Determine the [X, Y] coordinate at the center of the cell enclosing the given text.  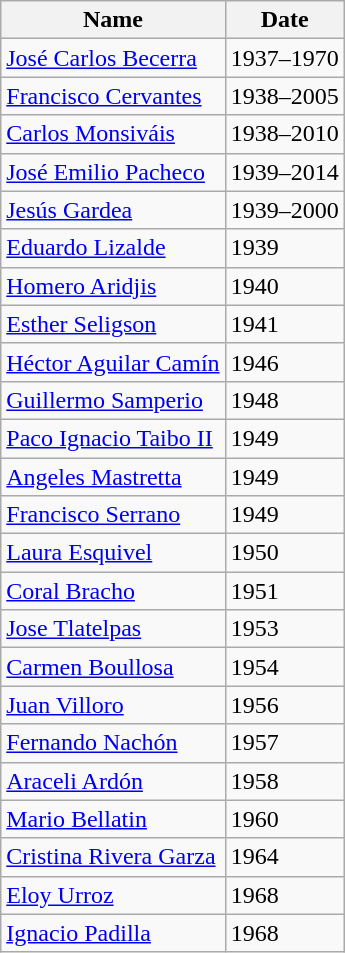
Juan Villoro [113, 705]
Jesús Gardea [113, 210]
1938–2010 [284, 134]
1964 [284, 857]
1956 [284, 705]
1939–2000 [284, 210]
Coral Bracho [113, 591]
Esther Seligson [113, 324]
1938–2005 [284, 96]
1958 [284, 781]
1960 [284, 819]
Homero Aridjis [113, 286]
Francisco Cervantes [113, 96]
Date [284, 20]
Jose Tlatelpas [113, 629]
1946 [284, 362]
Name [113, 20]
Angeles Mastretta [113, 477]
1950 [284, 553]
Ignacio Padilla [113, 933]
1948 [284, 400]
Carmen Boullosa [113, 667]
Eduardo Lizalde [113, 248]
1953 [284, 629]
1939 [284, 248]
Héctor Aguilar Camín [113, 362]
1941 [284, 324]
Mario Bellatin [113, 819]
Cristina Rivera Garza [113, 857]
Eloy Urroz [113, 895]
Laura Esquivel [113, 553]
Araceli Ardón [113, 781]
1951 [284, 591]
1954 [284, 667]
José Carlos Becerra [113, 58]
Paco Ignacio Taibo II [113, 438]
1937–1970 [284, 58]
Fernando Nachón [113, 743]
José Emilio Pacheco [113, 172]
1957 [284, 743]
1939–2014 [284, 172]
Carlos Monsiváis [113, 134]
Francisco Serrano [113, 515]
1940 [284, 286]
Guillermo Samperio [113, 400]
